Extract the [X, Y] coordinate from the center of the cell holding the provided text.  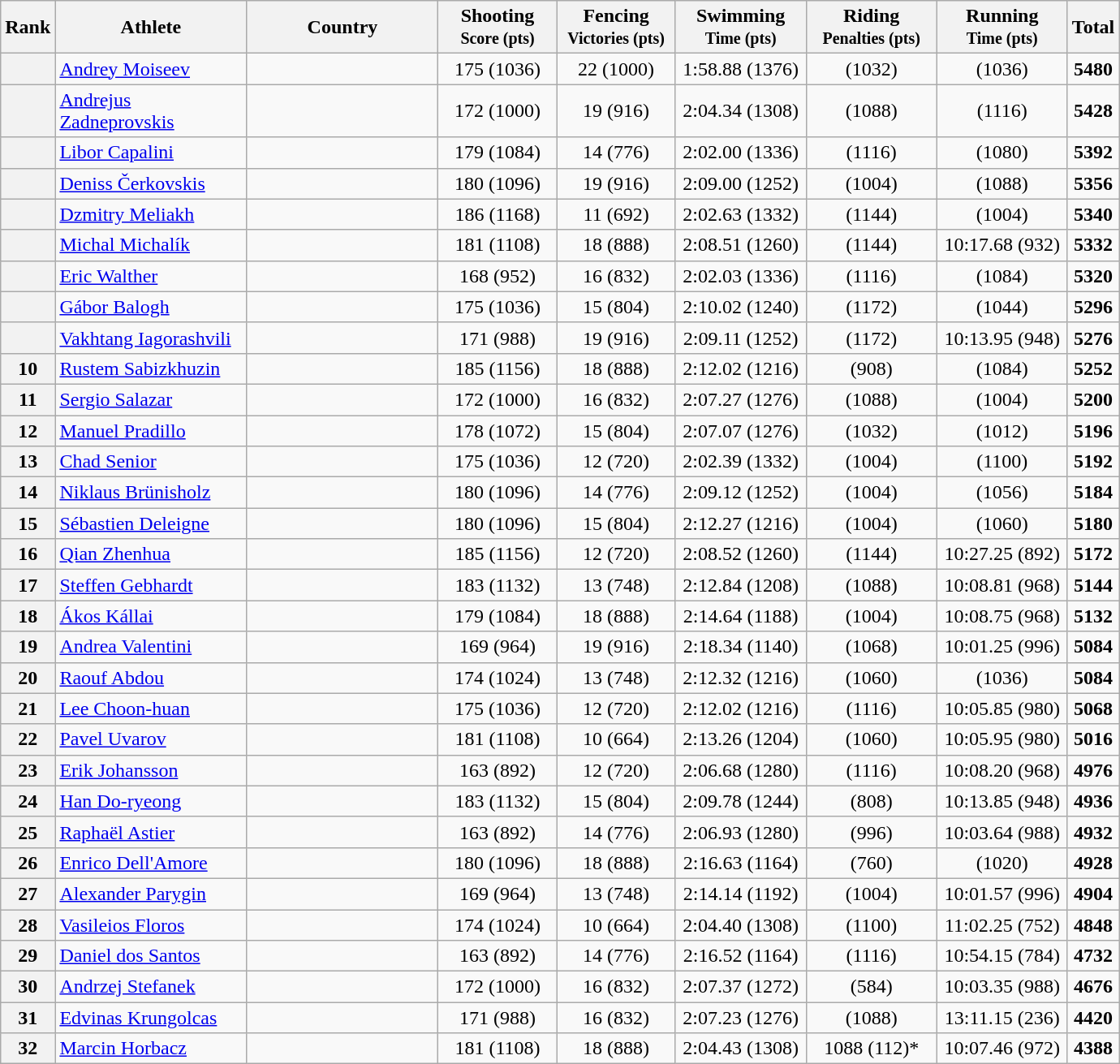
2:04.40 (1308) [740, 924]
Vasileios Floros [151, 924]
10:03.64 (988) [1002, 832]
20 [28, 678]
2:12.27 (1216) [740, 523]
Andrzej Stefanek [151, 987]
5332 [1093, 245]
5184 [1093, 493]
10:01.25 (996) [1002, 647]
Erik Johansson [151, 770]
Shooting Score (pts) [498, 28]
10:17.68 (932) [1002, 245]
5180 [1093, 523]
21 [28, 709]
30 [28, 987]
Andrea Valentini [151, 647]
Ákos Kállai [151, 616]
5276 [1093, 338]
(1068) [872, 647]
32 [28, 1049]
5320 [1093, 276]
1088 (112)* [872, 1049]
4976 [1093, 770]
19 [28, 647]
(760) [872, 863]
10 [28, 368]
2:10.02 (1240) [740, 307]
Swimming Time (pts) [740, 28]
2:02.03 (1336) [740, 276]
5296 [1093, 307]
15 [28, 523]
2:04.43 (1308) [740, 1049]
11:02.25 (752) [1002, 924]
2:09.78 (1244) [740, 801]
16 [28, 554]
2:12.84 (1208) [740, 585]
14 [28, 493]
168 (952) [498, 276]
4904 [1093, 894]
Andrejus Zadneprovskis [151, 110]
5356 [1093, 183]
Gábor Balogh [151, 307]
12 [28, 431]
Rustem Sabizkhuzin [151, 368]
2:09.11 (1252) [740, 338]
28 [28, 924]
2:06.93 (1280) [740, 832]
4420 [1093, 1018]
5480 [1093, 69]
Libor Capalini [151, 153]
Sébastien Deleigne [151, 523]
Lee Choon-huan [151, 709]
Niklaus Brünisholz [151, 493]
2:14.64 (1188) [740, 616]
2:14.14 (1192) [740, 894]
4932 [1093, 832]
2:09.00 (1252) [740, 183]
Daniel dos Santos [151, 956]
2:06.68 (1280) [740, 770]
Eric Walther [151, 276]
10:05.85 (980) [1002, 709]
Michal Michalík [151, 245]
13 [28, 462]
2:09.12 (1252) [740, 493]
2:12.32 (1216) [740, 678]
(1056) [1002, 493]
2:18.34 (1140) [740, 647]
5068 [1093, 709]
186 (1168) [498, 214]
18 [28, 616]
(1012) [1002, 431]
Athlete [151, 28]
10:03.35 (988) [1002, 987]
10:05.95 (980) [1002, 739]
2:13.26 (1204) [740, 739]
Andrey Moiseev [151, 69]
2:16.52 (1164) [740, 956]
Total [1093, 28]
Raouf Abdou [151, 678]
Vakhtang Iagorashvili [151, 338]
5016 [1093, 739]
5144 [1093, 585]
5392 [1093, 153]
2:07.23 (1276) [740, 1018]
22 (1000) [616, 69]
10:08.75 (968) [1002, 616]
10:07.46 (972) [1002, 1049]
10:13.85 (948) [1002, 801]
23 [28, 770]
2:02.63 (1332) [740, 214]
Rank [28, 28]
Sergio Salazar [151, 399]
1:58.88 (1376) [740, 69]
22 [28, 739]
Manuel Pradillo [151, 431]
4928 [1093, 863]
5340 [1093, 214]
10:27.25 (892) [1002, 554]
27 [28, 894]
2:08.52 (1260) [740, 554]
5192 [1093, 462]
Running Time (pts) [1002, 28]
5172 [1093, 554]
(1020) [1002, 863]
Fencing Victories (pts) [616, 28]
24 [28, 801]
2:04.34 (1308) [740, 110]
(996) [872, 832]
Marcin Horbacz [151, 1049]
10:08.81 (968) [1002, 585]
4388 [1093, 1049]
(584) [872, 987]
5200 [1093, 399]
4848 [1093, 924]
2:02.39 (1332) [740, 462]
2:08.51 (1260) [740, 245]
10:08.20 (968) [1002, 770]
25 [28, 832]
5196 [1093, 431]
2:16.63 (1164) [740, 863]
Deniss Čerkovskis [151, 183]
11 (692) [616, 214]
178 (1072) [498, 431]
4732 [1093, 956]
5252 [1093, 368]
Raphaël Astier [151, 832]
5428 [1093, 110]
Qian Zhenhua [151, 554]
(808) [872, 801]
Enrico Dell'Amore [151, 863]
2:07.27 (1276) [740, 399]
Steffen Gebhardt [151, 585]
(1080) [1002, 153]
Edvinas Krungolcas [151, 1018]
2:02.00 (1336) [740, 153]
31 [28, 1018]
13:11.15 (236) [1002, 1018]
(1044) [1002, 307]
Dzmitry Meliakh [151, 214]
Pavel Uvarov [151, 739]
29 [28, 956]
11 [28, 399]
17 [28, 585]
10:13.95 (948) [1002, 338]
4676 [1093, 987]
26 [28, 863]
10:54.15 (784) [1002, 956]
2:07.37 (1272) [740, 987]
Country [342, 28]
2:07.07 (1276) [740, 431]
Alexander Parygin [151, 894]
10:01.57 (996) [1002, 894]
5132 [1093, 616]
Riding Penalties (pts) [872, 28]
(908) [872, 368]
4936 [1093, 801]
Chad Senior [151, 462]
Han Do-ryeong [151, 801]
